Identify which cell holds the provided text, then report its (x, y) central coordinate. 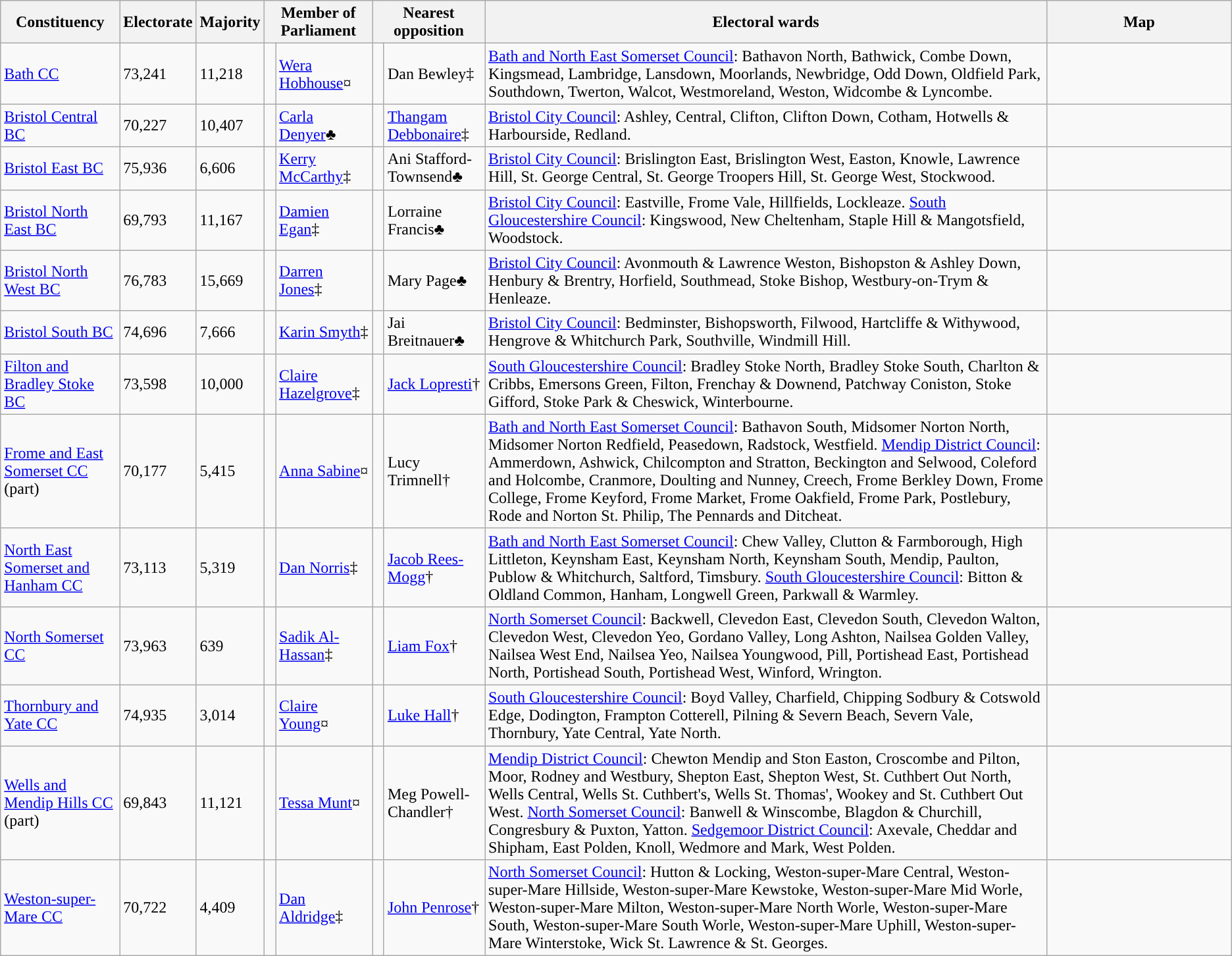
10,000 (230, 384)
Luke Hall† (434, 715)
Claire Young¤ (324, 715)
5,415 (230, 471)
5,319 (230, 568)
Member of Parliament (319, 22)
74,935 (158, 715)
Electoral wards (766, 22)
73,113 (158, 568)
Meg Powell-Chandler† (434, 802)
4,409 (230, 908)
Wells and Mendip Hills CC (part) (61, 802)
7,666 (230, 332)
Bristol Central BC (61, 125)
Jacob Rees-Mogg† (434, 568)
North Somerset CC (61, 645)
Dan Aldridge‡ (324, 908)
73,241 (158, 74)
Wera Hobhouse¤ (324, 74)
15,669 (230, 280)
Bristol North East BC (61, 220)
Filton and Bradley Stoke BC (61, 384)
Lorraine Francis♣ (434, 220)
Constituency (61, 22)
Electorate (158, 22)
Karin Smyth‡ (324, 332)
73,963 (158, 645)
11,218 (230, 74)
73,598 (158, 384)
76,783 (158, 280)
Bristol South BC (61, 332)
Majority (230, 22)
Bristol East BC (61, 169)
Map (1140, 22)
Thornbury and Yate CC (61, 715)
Weston-super-Mare CC (61, 908)
Jai Breitnauer♣ (434, 332)
11,167 (230, 220)
70,227 (158, 125)
Darren Jones‡ (324, 280)
69,793 (158, 220)
6,606 (230, 169)
10,407 (230, 125)
Lucy Trimnell† (434, 471)
70,177 (158, 471)
Thangam Debbonaire‡ (434, 125)
Bristol City Council: Bedminster, Bishopsworth, Filwood, Hartcliffe & Withywood, Hengrove & Whitchurch Park, Southville, Windmill Hill. (766, 332)
Bath CC (61, 74)
North East Somerset and Hanham CC (61, 568)
Mary Page♣ (434, 280)
Damien Egan‡ (324, 220)
Nearest opposition (428, 22)
Tessa Munt¤ (324, 802)
11,121 (230, 802)
3,014 (230, 715)
70,722 (158, 908)
Dan Bewley‡ (434, 74)
75,936 (158, 169)
Anna Sabine¤ (324, 471)
Kerry McCarthy‡ (324, 169)
Carla Denyer♣ (324, 125)
Liam Fox† (434, 645)
639 (230, 645)
Frome and East Somerset CC (part) (61, 471)
69,843 (158, 802)
Claire Hazelgrove‡ (324, 384)
John Penrose† (434, 908)
Bristol North West BC (61, 280)
Jack Lopresti† (434, 384)
Bristol City Council: Ashley, Central, Clifton, Clifton Down, Cotham, Hotwells & Harbourside, Redland. (766, 125)
74,696 (158, 332)
Dan Norris‡ (324, 568)
Sadik Al-Hassan‡ (324, 645)
Ani Stafford-Townsend♣ (434, 169)
